Detect which cell encompasses the target text, then output its (X, Y) center coordinate. 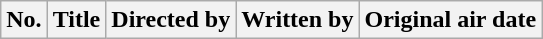
Title (76, 20)
Original air date (450, 20)
Directed by (171, 20)
No. (24, 20)
Written by (298, 20)
